Return (X, Y) of the center of cell containing provided text 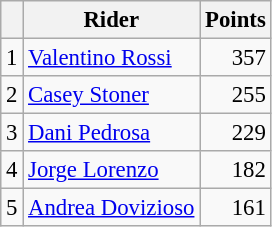
182 (236, 170)
255 (236, 95)
357 (236, 58)
Rider (112, 20)
Jorge Lorenzo (112, 170)
Dani Pedrosa (112, 133)
2 (12, 95)
Valentino Rossi (112, 58)
Points (236, 20)
5 (12, 208)
4 (12, 170)
Andrea Dovizioso (112, 208)
3 (12, 133)
161 (236, 208)
Casey Stoner (112, 95)
1 (12, 58)
229 (236, 133)
